Extract the [X, Y] coordinate from the center of the cell holding the provided text.  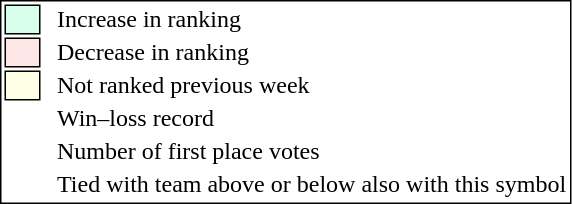
Not ranked previous week [312, 85]
Increase in ranking [312, 19]
Win–loss record [312, 119]
Number of first place votes [312, 151]
Decrease in ranking [312, 53]
Tied with team above or below also with this symbol [312, 185]
